Return (x, y) of the center of cell containing provided text 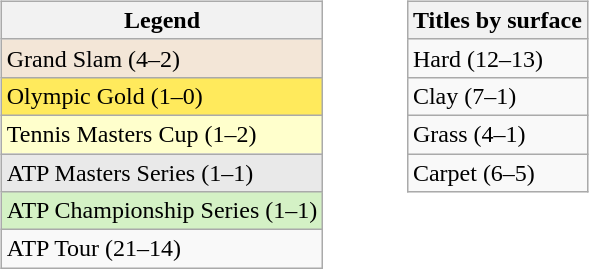
Hard (12–13) (497, 58)
Grand Slam (4–2) (162, 58)
Clay (7–1) (497, 96)
Olympic Gold (1–0) (162, 96)
Grass (4–1) (497, 134)
Tennis Masters Cup (1–2) (162, 134)
ATP Masters Series (1–1) (162, 173)
Legend (162, 20)
Titles by surface (497, 20)
Carpet (6–5) (497, 173)
ATP Tour (21–14) (162, 249)
ATP Championship Series (1–1) (162, 211)
